Return [x, y] of the center of cell containing provided text 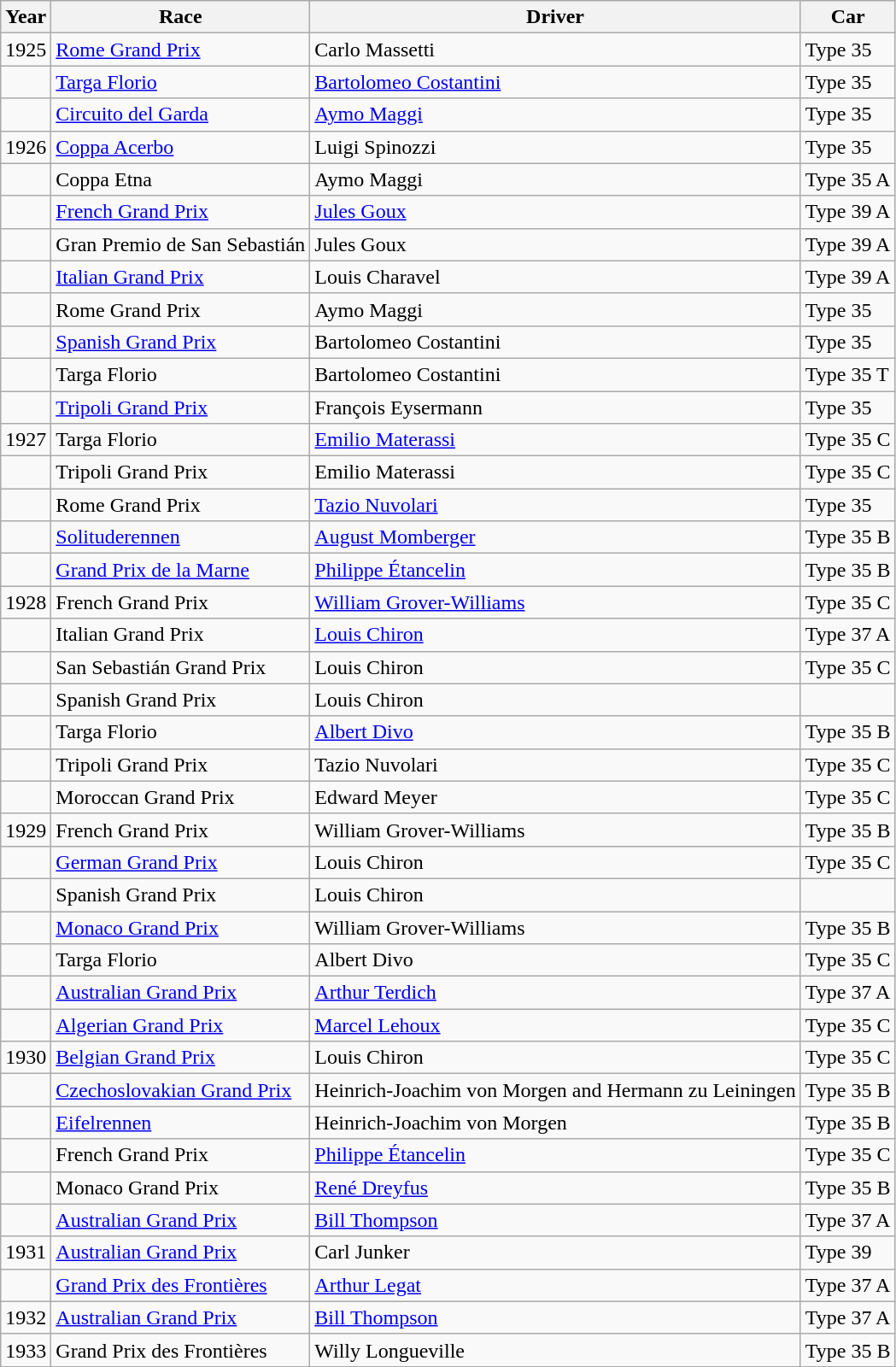
1928 [26, 602]
Coppa Etna [181, 179]
Circuito del Garda [181, 114]
Solituderennen [181, 537]
Race [181, 17]
Type 35 A [847, 179]
German Grand Prix [181, 862]
1931 [26, 1253]
1930 [26, 1058]
René Dreyfus [555, 1188]
Belgian Grand Prix [181, 1058]
Marcel Lehoux [555, 1025]
1926 [26, 147]
Edward Meyer [555, 797]
Eifelrennen [181, 1123]
Arthur Terdich [555, 993]
Carl Junker [555, 1253]
Algerian Grand Prix [181, 1025]
San Sebastián Grand Prix [181, 667]
Carlo Massetti [555, 50]
1929 [26, 830]
François Eysermann [555, 408]
Moroccan Grand Prix [181, 797]
Arthur Legat [555, 1285]
August Momberger [555, 537]
Coppa Acerbo [181, 147]
Type 35 T [847, 374]
1933 [26, 1350]
Year [26, 17]
Heinrich-Joachim von Morgen and Hermann zu Leiningen [555, 1090]
1932 [26, 1317]
Czechoslovakian Grand Prix [181, 1090]
Louis Charavel [555, 277]
Grand Prix de la Marne [181, 570]
Heinrich-Joachim von Morgen [555, 1123]
1925 [26, 50]
Willy Longueville [555, 1350]
Car [847, 17]
1927 [26, 440]
Gran Premio de San Sebastián [181, 244]
Luigi Spinozzi [555, 147]
Type 39 [847, 1253]
Driver [555, 17]
